For the text-containing cell, return its midpoint in (x, y) coordinate format. 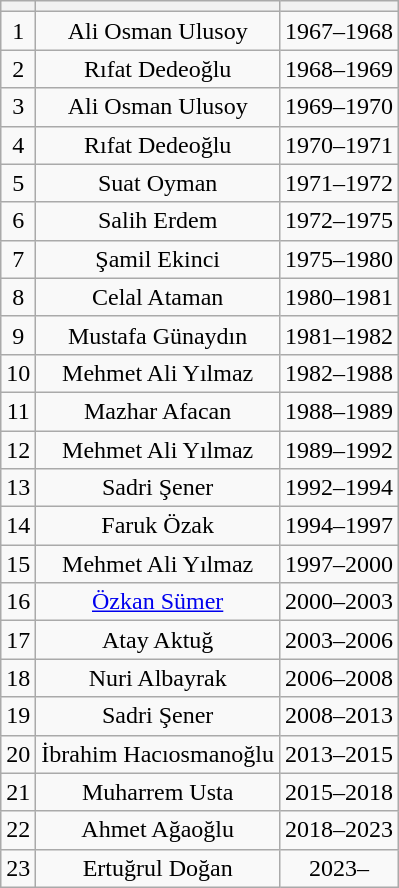
19 (18, 716)
1967–1968 (338, 31)
1989–1992 (338, 449)
1980–1981 (338, 297)
1970–1971 (338, 145)
1997–2000 (338, 564)
Atay Aktuğ (158, 640)
21 (18, 792)
1971–1972 (338, 183)
2006–2008 (338, 678)
2000–2003 (338, 602)
5 (18, 183)
2018–2023 (338, 830)
9 (18, 335)
23 (18, 868)
2023– (338, 868)
16 (18, 602)
2015–2018 (338, 792)
3 (18, 107)
6 (18, 221)
22 (18, 830)
13 (18, 488)
1968–1969 (338, 69)
1982–1988 (338, 373)
İbrahim Hacıosmanoğlu (158, 754)
Celal Ataman (158, 297)
1994–1997 (338, 526)
Faruk Özak (158, 526)
2008–2013 (338, 716)
Suat Oyman (158, 183)
1975–1980 (338, 259)
1988–1989 (338, 411)
Ahmet Ağaoğlu (158, 830)
18 (18, 678)
Ertuğrul Doğan (158, 868)
Nuri Albayrak (158, 678)
Özkan Sümer (158, 602)
1981–1982 (338, 335)
11 (18, 411)
20 (18, 754)
10 (18, 373)
1969–1970 (338, 107)
2013–2015 (338, 754)
1992–1994 (338, 488)
17 (18, 640)
8 (18, 297)
Şamil Ekinci (158, 259)
2 (18, 69)
15 (18, 564)
14 (18, 526)
Mazhar Afacan (158, 411)
Mustafa Günaydın (158, 335)
12 (18, 449)
Salih Erdem (158, 221)
7 (18, 259)
4 (18, 145)
Muharrem Usta (158, 792)
1 (18, 31)
2003–2006 (338, 640)
1972–1975 (338, 221)
